Scan for the cell matching the given text and deliver its (X, Y) coordinate at center. 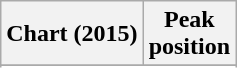
Chart (2015) (72, 34)
Peakposition (189, 34)
